Capture the cell that displays the provided text and extract its [x, y] central coordinate. 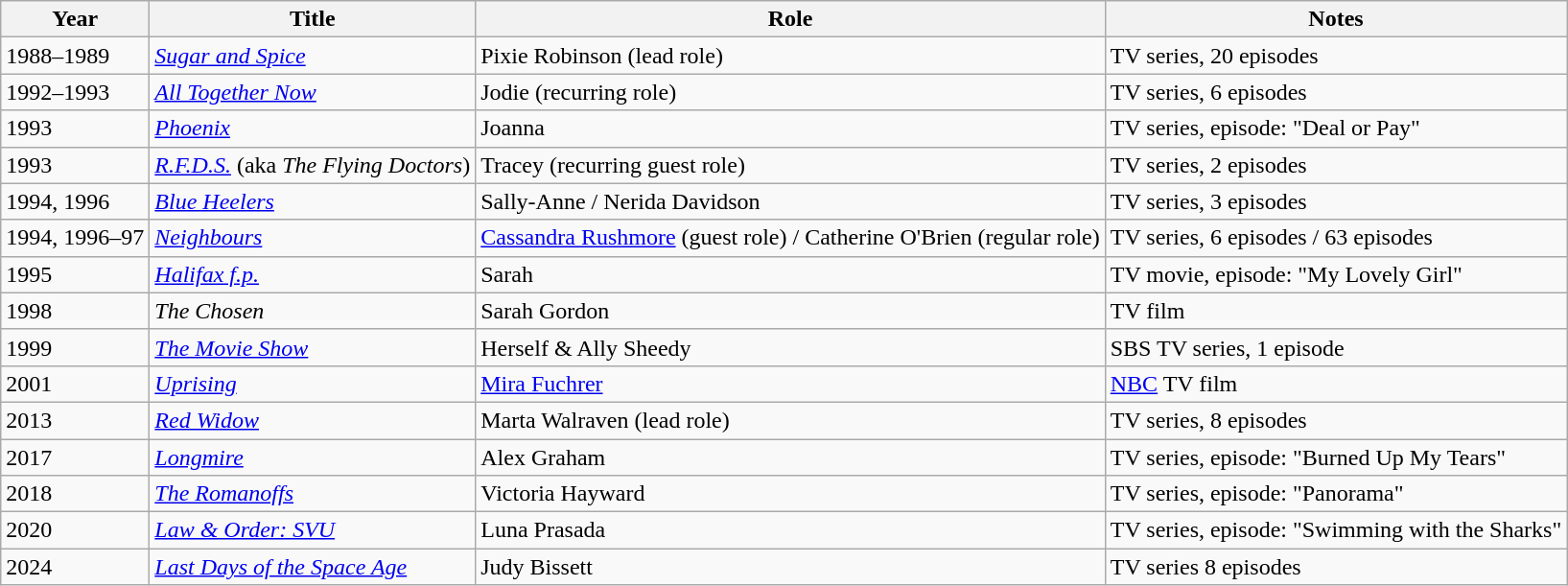
TV series, episode: "Deal or Pay" [1336, 129]
Sarah [790, 274]
The Movie Show [313, 347]
1999 [75, 347]
1994, 1996–97 [75, 238]
TV film [1336, 311]
TV movie, episode: "My Lovely Girl" [1336, 274]
2001 [75, 384]
Uprising [313, 384]
Year [75, 19]
TV series, 3 episodes [1336, 201]
TV series, 2 episodes [1336, 165]
R.F.D.S. (aka The Flying Doctors) [313, 165]
1988–1989 [75, 56]
TV series 8 episodes [1336, 567]
TV series, episode: "Burned Up My Tears" [1336, 457]
TV series, 8 episodes [1336, 420]
2013 [75, 420]
Longmire [313, 457]
Judy Bissett [790, 567]
Role [790, 19]
Law & Order: SVU [313, 530]
NBC TV film [1336, 384]
All Together Now [313, 92]
2018 [75, 494]
1998 [75, 311]
TV series, 20 episodes [1336, 56]
Jodie (recurring role) [790, 92]
SBS TV series, 1 episode [1336, 347]
2024 [75, 567]
1995 [75, 274]
Sugar and Spice [313, 56]
Notes [1336, 19]
Sarah Gordon [790, 311]
2017 [75, 457]
Phoenix [313, 129]
Sally-Anne / Nerida Davidson [790, 201]
Joanna [790, 129]
Last Days of the Space Age [313, 567]
TV series, episode: "Panorama" [1336, 494]
Title [313, 19]
TV series, 6 episodes / 63 episodes [1336, 238]
1994, 1996 [75, 201]
Marta Walraven (lead role) [790, 420]
Pixie Robinson (lead role) [790, 56]
1992–1993 [75, 92]
Red Widow [313, 420]
Luna Prasada [790, 530]
Blue Heelers [313, 201]
Herself & Ally Sheedy [790, 347]
TV series, episode: "Swimming with the Sharks" [1336, 530]
Alex Graham [790, 457]
Victoria Hayward [790, 494]
Tracey (recurring guest role) [790, 165]
Neighbours [313, 238]
TV series, 6 episodes [1336, 92]
Halifax f.p. [313, 274]
Mira Fuchrer [790, 384]
Cassandra Rushmore (guest role) / Catherine O'Brien (regular role) [790, 238]
The Chosen [313, 311]
2020 [75, 530]
The Romanoffs [313, 494]
